Search for the cell housing the specified text and yield its [x, y] center coordinate. 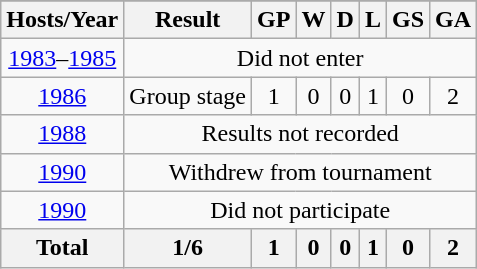
Results not recorded [300, 134]
1/6 [188, 248]
Total [62, 248]
Group stage [188, 96]
Result [188, 20]
Hosts/Year [62, 20]
D [345, 20]
W [314, 20]
Did not participate [300, 210]
GP [274, 20]
Withdrew from tournament [300, 172]
1983–1985 [62, 58]
GS [408, 20]
L [372, 20]
1988 [62, 134]
GA [454, 20]
Did not enter [300, 58]
1986 [62, 96]
